Search for the cell housing the specified text and yield its (x, y) center coordinate. 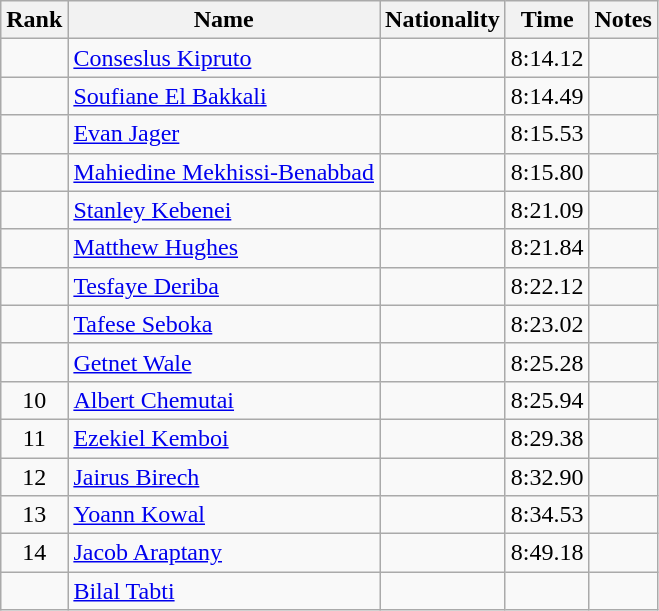
8:22.12 (547, 286)
8:25.28 (547, 362)
Getnet Wale (224, 362)
8:34.53 (547, 515)
8:21.84 (547, 248)
14 (34, 553)
Soufiane El Bakkali (224, 96)
Jairus Birech (224, 477)
8:23.02 (547, 324)
Nationality (443, 20)
8:14.49 (547, 96)
Tafese Seboka (224, 324)
Mahiedine Mekhissi-Benabbad (224, 172)
8:15.53 (547, 134)
8:21.09 (547, 210)
8:49.18 (547, 553)
8:14.12 (547, 58)
Stanley Kebenei (224, 210)
Tesfaye Deriba (224, 286)
8:32.90 (547, 477)
Ezekiel Kemboi (224, 438)
Bilal Tabti (224, 591)
12 (34, 477)
10 (34, 400)
Notes (623, 20)
Yoann Kowal (224, 515)
11 (34, 438)
Time (547, 20)
Rank (34, 20)
8:25.94 (547, 400)
Conseslus Kipruto (224, 58)
Matthew Hughes (224, 248)
8:29.38 (547, 438)
13 (34, 515)
Name (224, 20)
8:15.80 (547, 172)
Evan Jager (224, 134)
Jacob Araptany (224, 553)
Albert Chemutai (224, 400)
